Provide the (X, Y) coordinate of the cell's center where the given text is located.  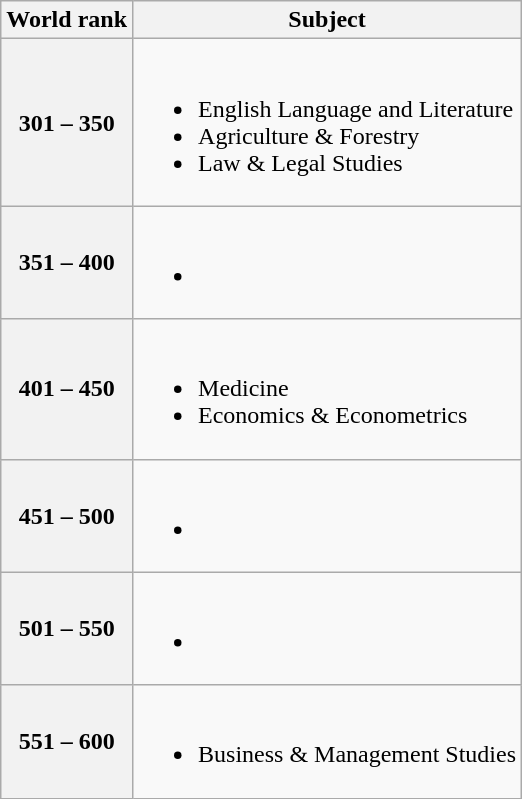
World rank (67, 20)
MedicineEconomics & Econometrics (328, 389)
451 – 500 (67, 516)
301 – 350 (67, 122)
401 – 450 (67, 389)
501 – 550 (67, 628)
351 – 400 (67, 262)
551 – 600 (67, 742)
English Language and LiteratureAgriculture & ForestryLaw & Legal Studies (328, 122)
Subject (328, 20)
Business & Management Studies (328, 742)
